Output the [X, Y] coordinate of the center of the cell containing the given text.  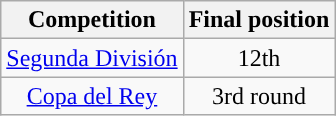
12th [259, 58]
Final position [259, 20]
Competition [92, 20]
Copa del Rey [92, 96]
3rd round [259, 96]
Segunda División [92, 58]
